Detect which cell encompasses the target text, then output its [x, y] center coordinate. 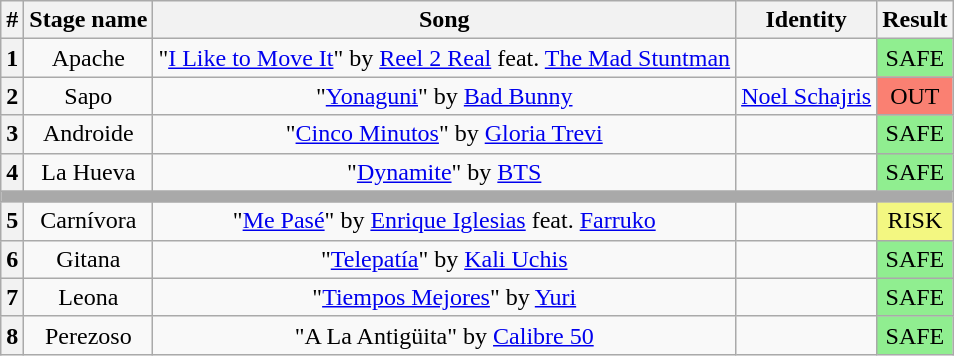
Stage name [88, 20]
# [12, 20]
2 [12, 96]
Androide [88, 134]
"A La Antigüita" by Calibre 50 [444, 335]
Result [915, 20]
3 [12, 134]
Perezoso [88, 335]
Sapo [88, 96]
"Yonaguni" by Bad Bunny [444, 96]
7 [12, 297]
"Dynamite" by BTS [444, 172]
Apache [88, 58]
Leona [88, 297]
Carnívora [88, 221]
"I Like to Move It" by Reel 2 Real feat. The Mad Stuntman [444, 58]
"Me Pasé" by Enrique Iglesias feat. Farruko [444, 221]
Noel Schajris [806, 96]
Gitana [88, 259]
La Hueva [88, 172]
5 [12, 221]
Identity [806, 20]
RISK [915, 221]
8 [12, 335]
OUT [915, 96]
Song [444, 20]
"Telepatía" by Kali Uchis [444, 259]
1 [12, 58]
4 [12, 172]
"Cinco Minutos" by Gloria Trevi [444, 134]
6 [12, 259]
"Tiempos Mejores" by Yuri [444, 297]
